Output the [X, Y] coordinate of the center of the cell containing the given text.  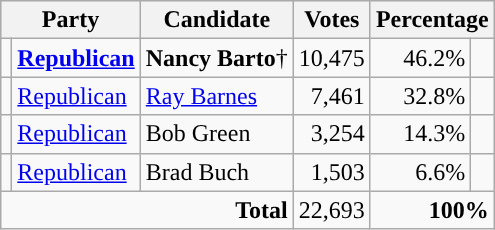
32.8% [420, 96]
1,503 [332, 172]
22,693 [332, 210]
Brad Buch [216, 172]
3,254 [332, 134]
Votes [332, 20]
Bob Green [216, 134]
Ray Barnes [216, 96]
10,475 [332, 58]
Total [148, 210]
7,461 [332, 96]
Party [71, 20]
Nancy Barto† [216, 58]
100% [432, 210]
Percentage [432, 20]
14.3% [420, 134]
46.2% [420, 58]
Candidate [216, 20]
6.6% [420, 172]
